For the text-containing cell, return its midpoint in [X, Y] coordinate format. 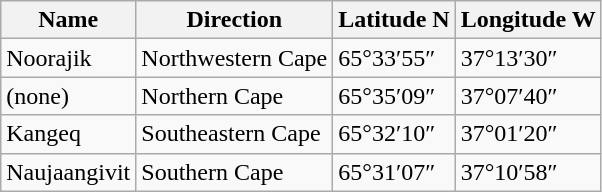
(none) [68, 96]
37°01′20″ [528, 134]
Noorajik [68, 58]
37°13′30″ [528, 58]
37°07′40″ [528, 96]
Northwestern Cape [234, 58]
Naujaangivit [68, 172]
37°10′58″ [528, 172]
Latitude N [394, 20]
65°32′10″ [394, 134]
Northern Cape [234, 96]
65°35′09″ [394, 96]
Direction [234, 20]
65°33′55″ [394, 58]
Southern Cape [234, 172]
Longitude W [528, 20]
Kangeq [68, 134]
Name [68, 20]
Southeastern Cape [234, 134]
65°31′07″ [394, 172]
